Provide the [x, y] coordinate of the cell's center where the given text is located.  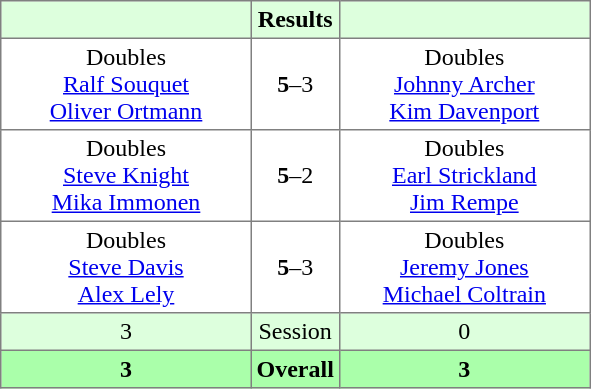
Overall [295, 369]
0 [464, 332]
Session [295, 332]
Results [295, 20]
DoublesJohnny ArcherKim Davenport [464, 84]
DoublesJeremy JonesMichael Coltrain [464, 267]
DoublesRalf SouquetOliver Ortmann [126, 84]
5–2 [295, 176]
DoublesEarl StricklandJim Rempe [464, 176]
DoublesSteve DavisAlex Lely [126, 267]
DoublesSteve KnightMika Immonen [126, 176]
